Identify which cell holds the provided text, then report its [X, Y] central coordinate. 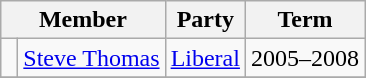
Member [83, 20]
Party [205, 20]
2005–2008 [304, 58]
Term [304, 20]
Steve Thomas [92, 58]
Liberal [205, 58]
